From the cell containing the given text, extract its center point as [X, Y] coordinate. 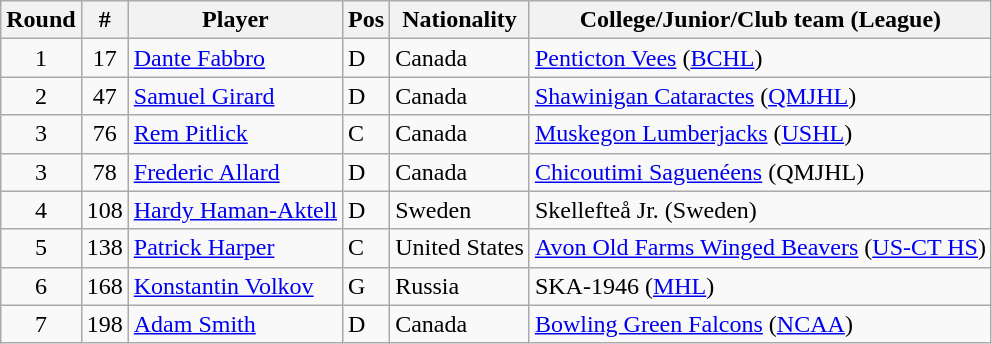
Muskegon Lumberjacks (USHL) [760, 134]
Dante Fabbro [235, 58]
17 [104, 58]
Nationality [460, 20]
Pos [366, 20]
Avon Old Farms Winged Beavers (US-CT HS) [760, 248]
SKA-1946 (MHL) [760, 286]
198 [104, 324]
# [104, 20]
76 [104, 134]
Sweden [460, 210]
108 [104, 210]
1 [41, 58]
Russia [460, 286]
College/Junior/Club team (League) [760, 20]
4 [41, 210]
47 [104, 96]
Adam Smith [235, 324]
Frederic Allard [235, 172]
6 [41, 286]
Chicoutimi Saguenéens (QMJHL) [760, 172]
78 [104, 172]
138 [104, 248]
Penticton Vees (BCHL) [760, 58]
2 [41, 96]
Player [235, 20]
Round [41, 20]
Skellefteå Jr. (Sweden) [760, 210]
5 [41, 248]
United States [460, 248]
Konstantin Volkov [235, 286]
Patrick Harper [235, 248]
7 [41, 324]
Shawinigan Cataractes (QMJHL) [760, 96]
Rem Pitlick [235, 134]
168 [104, 286]
Hardy Haman-Aktell [235, 210]
Bowling Green Falcons (NCAA) [760, 324]
G [366, 286]
Samuel Girard [235, 96]
